Find where the given text appears and provide that cell's center as (X, Y) coordinate. 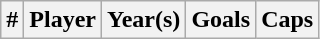
Caps (288, 20)
Year(s) (144, 20)
# (12, 20)
Goals (221, 20)
Player (63, 20)
